Output the [x, y] coordinate of the center of the cell containing the given text.  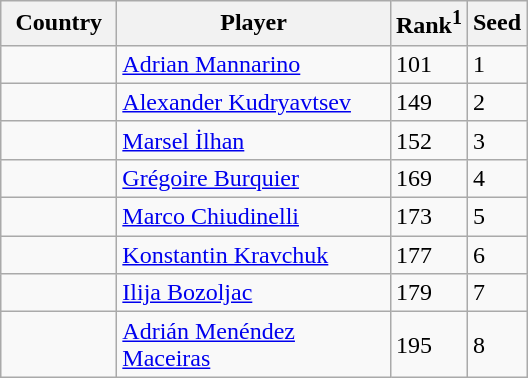
8 [496, 344]
Konstantin Kravchuk [254, 255]
Adrián Menéndez Maceiras [254, 344]
Ilija Bozoljac [254, 293]
Alexander Kudryavtsev [254, 102]
1 [496, 64]
Grégoire Burquier [254, 178]
Player [254, 24]
Seed [496, 24]
Marsel İlhan [254, 140]
5 [496, 217]
101 [428, 64]
3 [496, 140]
Country [59, 24]
6 [496, 255]
4 [496, 178]
195 [428, 344]
173 [428, 217]
177 [428, 255]
2 [496, 102]
Rank1 [428, 24]
179 [428, 293]
152 [428, 140]
7 [496, 293]
149 [428, 102]
169 [428, 178]
Marco Chiudinelli [254, 217]
Adrian Mannarino [254, 64]
